Scan for the cell matching the given text and deliver its (X, Y) coordinate at center. 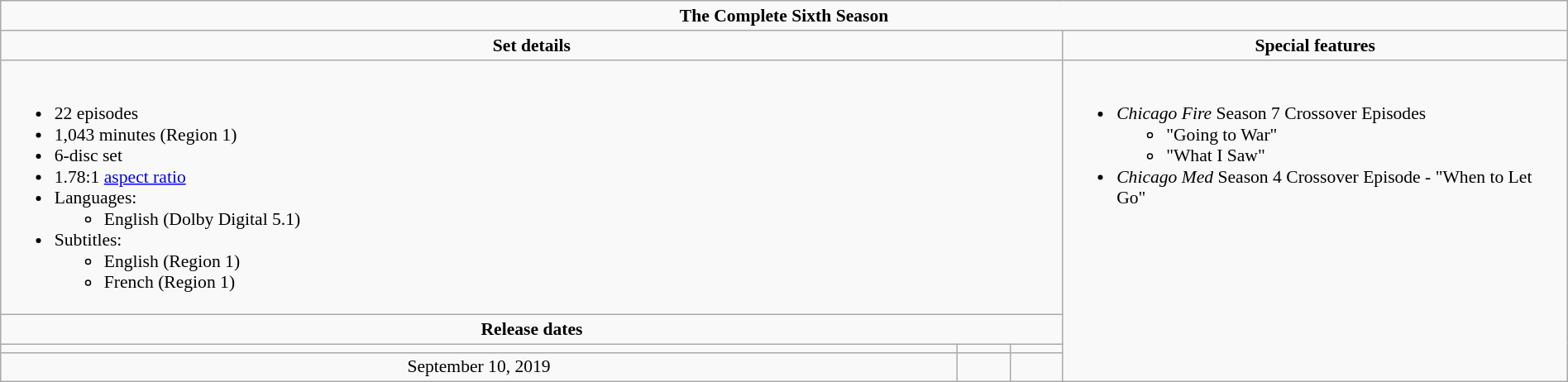
The Complete Sixth Season (784, 16)
Special features (1315, 45)
September 10, 2019 (480, 367)
Set details (532, 45)
Release dates (532, 330)
Chicago Fire Season 7 Crossover Episodes"Going to War""What I Saw"Chicago Med Season 4 Crossover Episode - "When to Let Go" (1315, 221)
22 episodes1,043 minutes (Region 1)6-disc set1.78:1 aspect ratioLanguages:English (Dolby Digital 5.1)Subtitles:English (Region 1)French (Region 1) (532, 187)
